Determine the (X, Y) coordinate at the center of the cell enclosing the given text.  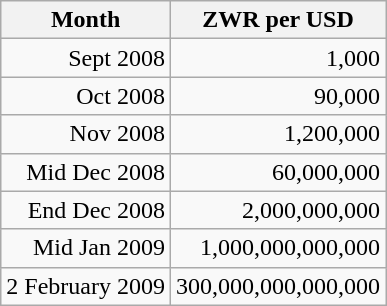
ZWR per USD (278, 20)
1,200,000 (278, 134)
2,000,000,000 (278, 210)
300,000,000,000,000 (278, 286)
1,000,000,000,000 (278, 248)
1,000 (278, 58)
2 February 2009 (86, 286)
60,000,000 (278, 172)
Mid Dec 2008 (86, 172)
90,000 (278, 96)
End Dec 2008 (86, 210)
Month (86, 20)
Sept 2008 (86, 58)
Oct 2008 (86, 96)
Mid Jan 2009 (86, 248)
Nov 2008 (86, 134)
